Return the [x, y] coordinate for the center point of the cell that contains the specified text.  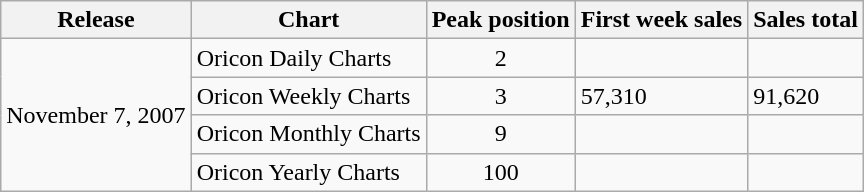
Peak position [500, 20]
Oricon Weekly Charts [308, 96]
Chart [308, 20]
57,310 [661, 96]
Sales total [806, 20]
91,620 [806, 96]
100 [500, 172]
November 7, 2007 [96, 115]
Oricon Yearly Charts [308, 172]
2 [500, 58]
3 [500, 96]
Release [96, 20]
Oricon Daily Charts [308, 58]
Oricon Monthly Charts [308, 134]
9 [500, 134]
First week sales [661, 20]
